Output the [X, Y] coordinate of the center of the cell containing the given text.  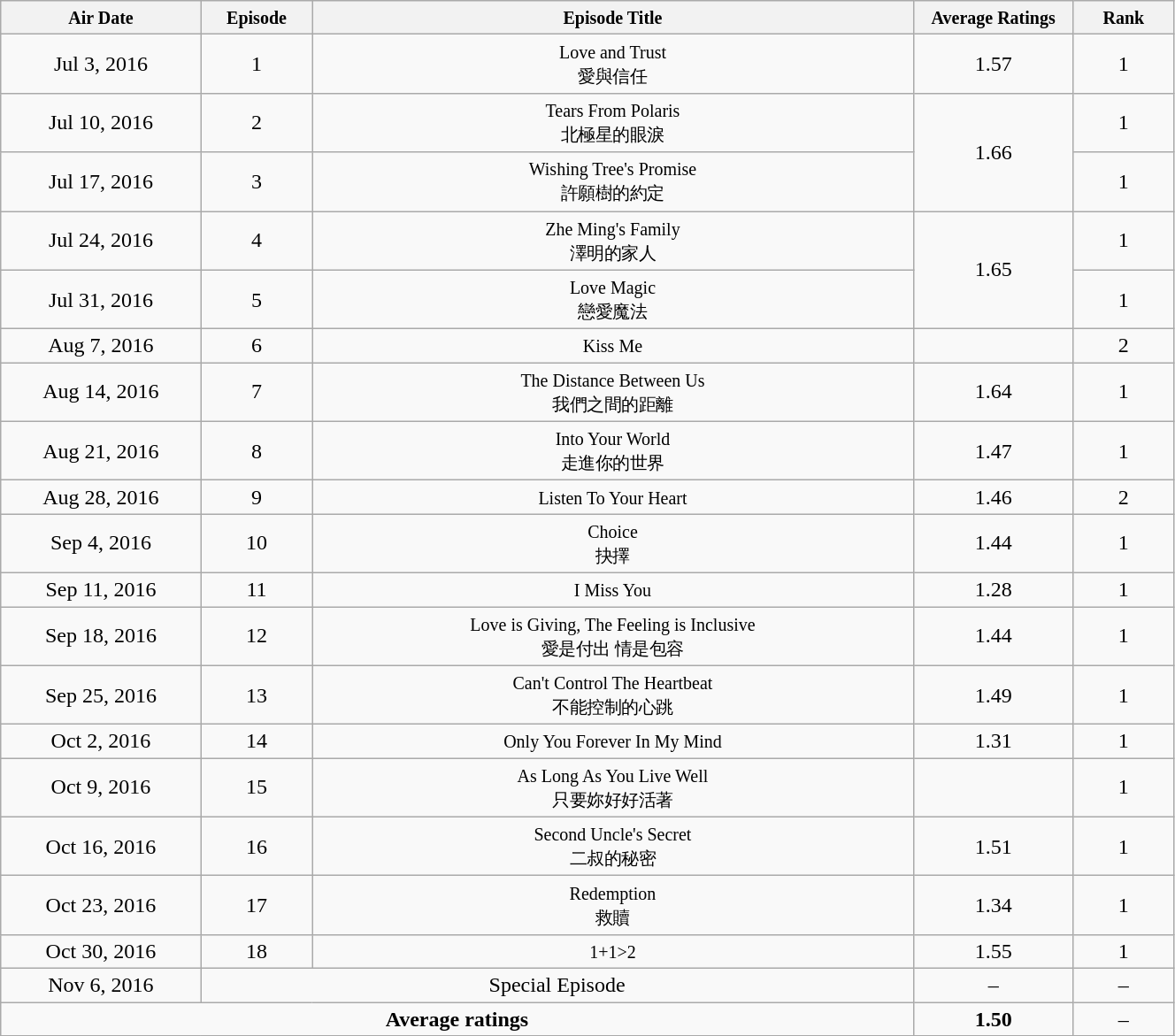
1.28 [993, 589]
As Long As You Live Well只要妳好好活著 [612, 787]
14 [257, 741]
Air Date [101, 18]
Jul 3, 2016 [101, 64]
1.50 [993, 1018]
Sep 25, 2016 [101, 695]
Average Ratings [993, 18]
Choice抉擇 [612, 543]
1.47 [993, 451]
Kiss Me [612, 346]
Aug 28, 2016 [101, 497]
Love and Trust愛與信任 [612, 64]
Second Uncle's Secret二叔的秘密 [612, 846]
Oct 9, 2016 [101, 787]
Sep 11, 2016 [101, 589]
Oct 23, 2016 [101, 906]
17 [257, 906]
1+1>2 [612, 951]
Only You Forever In My Mind [612, 741]
Jul 17, 2016 [101, 182]
Special Episode [557, 985]
Rank [1124, 18]
7 [257, 393]
8 [257, 451]
10 [257, 543]
9 [257, 497]
12 [257, 637]
Zhe Ming's Family澤明的家人 [612, 241]
Tears From Polaris北極星的眼淚 [612, 122]
1.49 [993, 695]
Sep 4, 2016 [101, 543]
Aug 21, 2016 [101, 451]
1.66 [993, 152]
16 [257, 846]
Listen To Your Heart [612, 497]
Redemption救贖 [612, 906]
Jul 31, 2016 [101, 299]
Sep 18, 2016 [101, 637]
Episode Title [612, 18]
1.57 [993, 64]
I Miss You [612, 589]
5 [257, 299]
Episode [257, 18]
Wishing Tree's Promise許願樹的約定 [612, 182]
Oct 16, 2016 [101, 846]
3 [257, 182]
The Distance Between Us我們之間的距離 [612, 393]
1.34 [993, 906]
15 [257, 787]
1.46 [993, 497]
11 [257, 589]
Love Magic戀愛魔法 [612, 299]
Average ratings [457, 1018]
Can't Control The Heartbeat不能控制的心跳 [612, 695]
1.64 [993, 393]
1.65 [993, 269]
Aug 7, 2016 [101, 346]
Jul 24, 2016 [101, 241]
1.31 [993, 741]
6 [257, 346]
Nov 6, 2016 [101, 985]
Jul 10, 2016 [101, 122]
Into Your World走進你的世界 [612, 451]
13 [257, 695]
Oct 2, 2016 [101, 741]
Love is Giving, The Feeling is Inclusive愛是付出 情是包容 [612, 637]
Aug 14, 2016 [101, 393]
1.51 [993, 846]
Oct 30, 2016 [101, 951]
4 [257, 241]
18 [257, 951]
1.55 [993, 951]
